Capture the cell that displays the provided text and extract its (x, y) central coordinate. 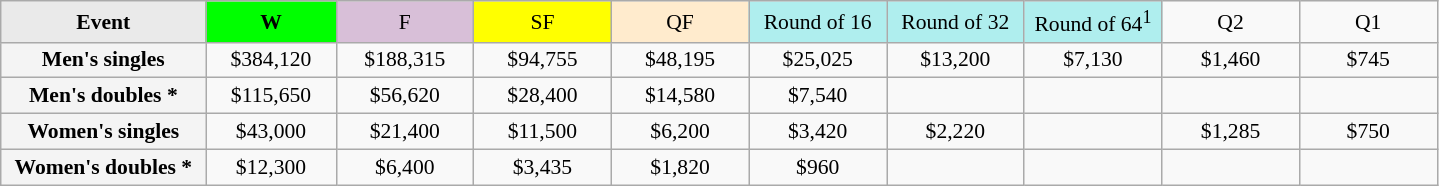
$1,460 (1231, 60)
Men's singles (104, 60)
$1,285 (1231, 132)
Round of 16 (818, 22)
Women's singles (104, 132)
SF (543, 22)
$1,820 (680, 167)
Round of 641 (1093, 22)
$6,400 (405, 167)
$7,540 (818, 96)
QF (680, 22)
Men's doubles * (104, 96)
$12,300 (271, 167)
$56,620 (405, 96)
$960 (818, 167)
Q1 (1368, 22)
$7,130 (1093, 60)
$2,220 (955, 132)
$745 (1368, 60)
$48,195 (680, 60)
$14,580 (680, 96)
Women's doubles * (104, 167)
$115,650 (271, 96)
F (405, 22)
$384,120 (271, 60)
Event (104, 22)
$3,435 (543, 167)
$28,400 (543, 96)
$25,025 (818, 60)
Q2 (1231, 22)
W (271, 22)
$750 (1368, 132)
$11,500 (543, 132)
$6,200 (680, 132)
$188,315 (405, 60)
$21,400 (405, 132)
$13,200 (955, 60)
Round of 32 (955, 22)
$3,420 (818, 132)
$43,000 (271, 132)
$94,755 (543, 60)
